Extract the [X, Y] coordinate from the center of the cell holding the provided text.  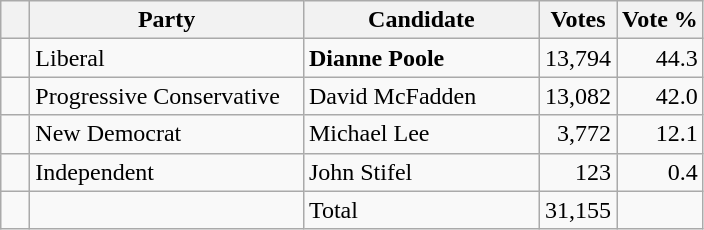
42.0 [660, 96]
44.3 [660, 58]
New Democrat [167, 134]
123 [578, 172]
Progressive Conservative [167, 96]
0.4 [660, 172]
Candidate [421, 20]
3,772 [578, 134]
John Stifel [421, 172]
13,794 [578, 58]
Votes [578, 20]
Vote % [660, 20]
Party [167, 20]
Liberal [167, 58]
David McFadden [421, 96]
Dianne Poole [421, 58]
31,155 [578, 210]
Michael Lee [421, 134]
Independent [167, 172]
12.1 [660, 134]
Total [421, 210]
13,082 [578, 96]
